Scan for the cell matching the given text and deliver its [X, Y] coordinate at center. 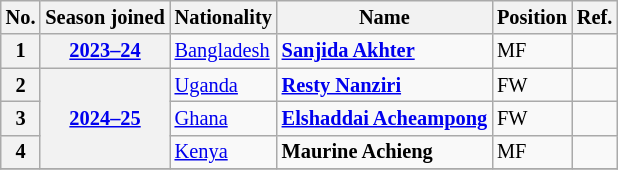
1 [21, 51]
Name [384, 17]
Ref. [594, 17]
Uganda [224, 85]
Season joined [104, 17]
2 [21, 85]
4 [21, 152]
Sanjida Akhter [384, 51]
2024–25 [104, 118]
3 [21, 118]
Maurine Achieng [384, 152]
Nationality [224, 17]
Bangladesh [224, 51]
Ghana [224, 118]
Elshaddai Acheampong [384, 118]
Kenya [224, 152]
No. [21, 17]
2023–24 [104, 51]
Position [532, 17]
Resty Nanziri [384, 85]
